Pinpoint the cell where the given text exists, returning its (x, y) midpoint coordinate. 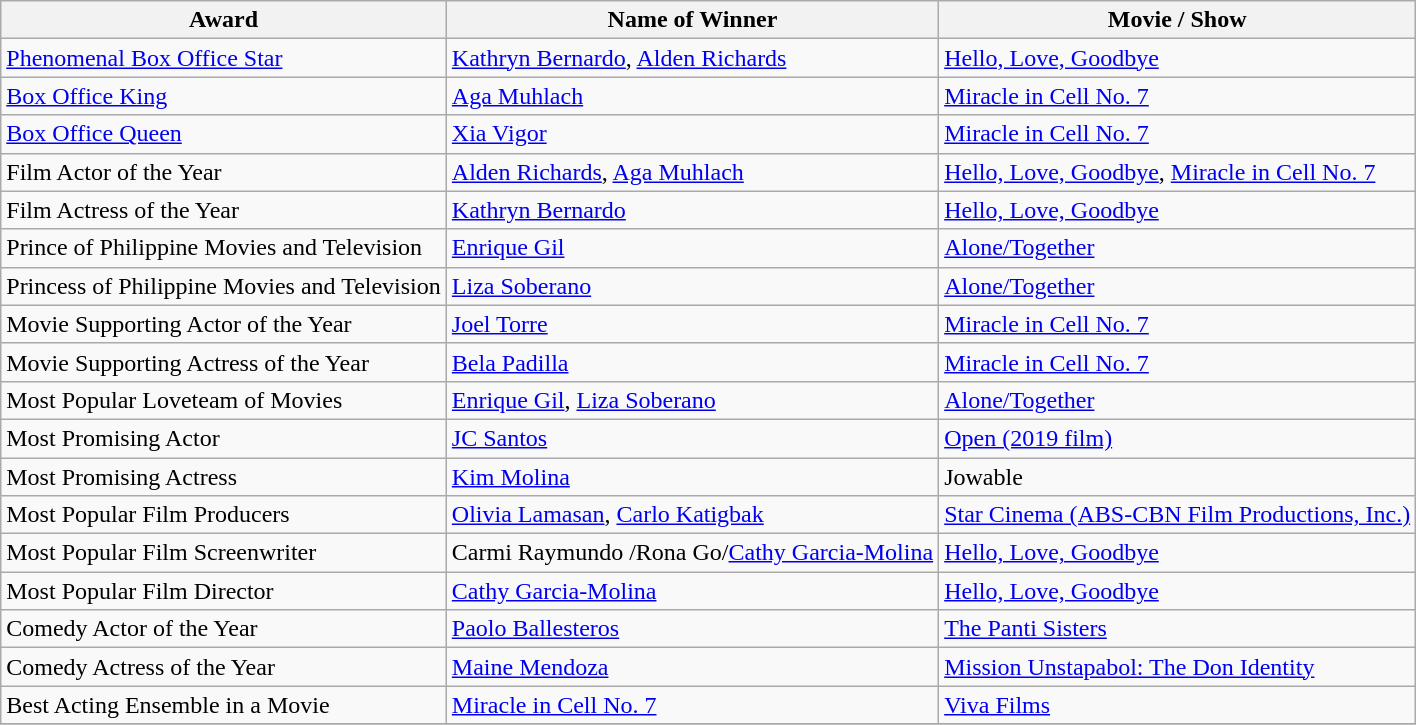
Princess of Philippine Movies and Television (224, 286)
Alden Richards, Aga Muhlach (692, 172)
Maine Mendoza (692, 667)
Movie / Show (1178, 20)
Mission Unstapabol: The Don Identity (1178, 667)
Most Popular Film Screenwriter (224, 553)
Kim Molina (692, 477)
Open (2019 film) (1178, 438)
Movie Supporting Actor of the Year (224, 324)
Name of Winner (692, 20)
Phenomenal Box Office Star (224, 58)
Aga Muhlach (692, 96)
Enrique Gil (692, 248)
Box Office King (224, 96)
Jowable (1178, 477)
Enrique Gil, Liza Soberano (692, 400)
Most Promising Actress (224, 477)
Award (224, 20)
Hello, Love, Goodbye, Miracle in Cell No. 7 (1178, 172)
Most Popular Film Director (224, 591)
Most Promising Actor (224, 438)
Bela Padilla (692, 362)
Kathryn Bernardo, Alden Richards (692, 58)
Comedy Actress of the Year (224, 667)
JC Santos (692, 438)
Prince of Philippine Movies and Television (224, 248)
Star Cinema (ABS-CBN Film Productions, Inc.) (1178, 515)
Kathryn Bernardo (692, 210)
Comedy Actor of the Year (224, 629)
Film Actor of the Year (224, 172)
Xia Vigor (692, 134)
Movie Supporting Actress of the Year (224, 362)
Carmi Raymundo /Rona Go/Cathy Garcia-Molina (692, 553)
The Panti Sisters (1178, 629)
Joel Torre (692, 324)
Liza Soberano (692, 286)
Film Actress of the Year (224, 210)
Paolo Ballesteros (692, 629)
Most Popular Film Producers (224, 515)
Box Office Queen (224, 134)
Olivia Lamasan, Carlo Katigbak (692, 515)
Viva Films (1178, 705)
Best Acting Ensemble in a Movie (224, 705)
Cathy Garcia-Molina (692, 591)
Most Popular Loveteam of Movies (224, 400)
